From the cell containing the given text, extract its center point as (x, y) coordinate. 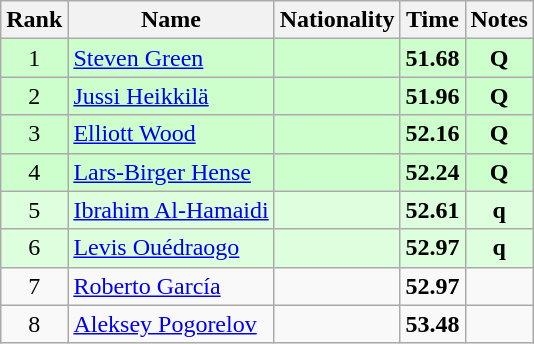
5 (34, 210)
Ibrahim Al-Hamaidi (171, 210)
Time (432, 20)
52.16 (432, 134)
Levis Ouédraogo (171, 248)
Lars-Birger Hense (171, 172)
52.61 (432, 210)
Name (171, 20)
Aleksey Pogorelov (171, 324)
51.68 (432, 58)
7 (34, 286)
52.24 (432, 172)
Steven Green (171, 58)
2 (34, 96)
Jussi Heikkilä (171, 96)
Elliott Wood (171, 134)
Notes (499, 20)
8 (34, 324)
Nationality (337, 20)
Rank (34, 20)
1 (34, 58)
4 (34, 172)
51.96 (432, 96)
3 (34, 134)
6 (34, 248)
53.48 (432, 324)
Roberto García (171, 286)
